Return (x, y) of the center of cell containing provided text 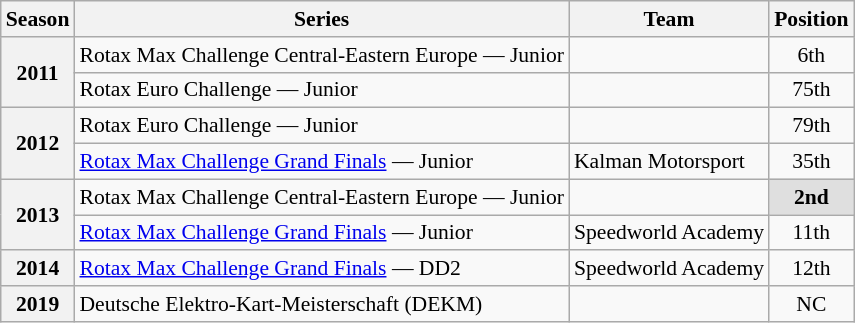
Deutsche Elektro-Kart-Meisterschaft (DEKM) (321, 304)
Team (669, 19)
6th (811, 55)
Series (321, 19)
2011 (38, 72)
2013 (38, 214)
35th (811, 162)
11th (811, 233)
2019 (38, 304)
Season (38, 19)
Kalman Motorsport (669, 162)
75th (811, 90)
Position (811, 19)
NC (811, 304)
12th (811, 269)
2012 (38, 144)
Rotax Max Challenge Grand Finals — DD2 (321, 269)
2014 (38, 269)
2nd (811, 197)
79th (811, 126)
